Find where the given text appears and provide that cell's center as [X, Y] coordinate. 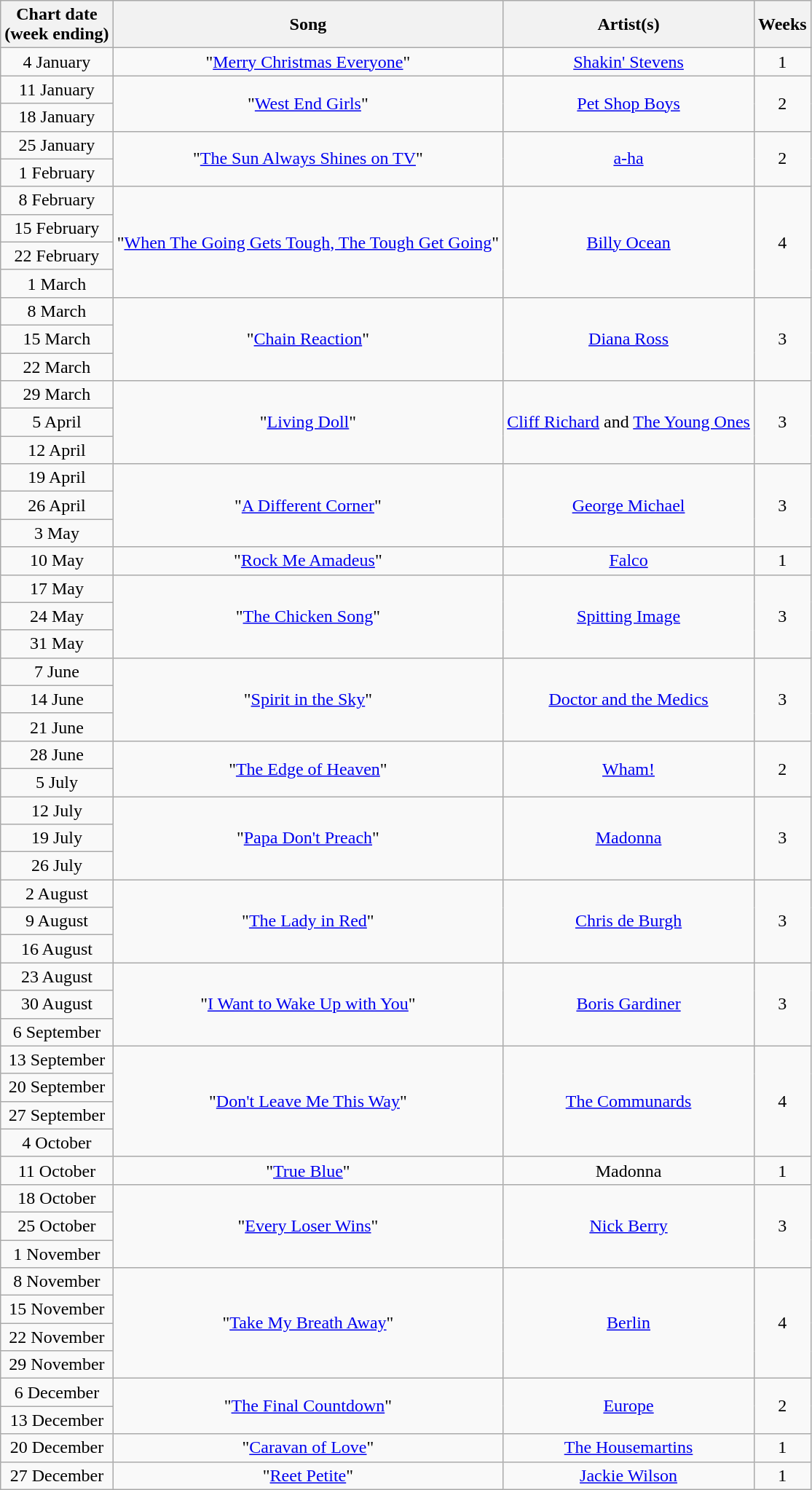
Weeks [782, 25]
"Merry Christmas Everyone" [307, 62]
10 May [57, 561]
24 May [57, 616]
17 May [57, 588]
"True Blue" [307, 1170]
Spitting Image [629, 616]
27 September [57, 1115]
Berlin [629, 1323]
1 February [57, 173]
"Papa Don't Preach" [307, 838]
25 October [57, 1226]
8 March [57, 311]
The Housemartins [629, 1448]
"Rock Me Amadeus" [307, 561]
"A Different Corner" [307, 505]
21 June [57, 727]
15 November [57, 1309]
18 October [57, 1198]
13 December [57, 1420]
Diana Ross [629, 339]
8 November [57, 1282]
25 January [57, 145]
Falco [629, 561]
6 December [57, 1392]
Jackie Wilson [629, 1475]
4 January [57, 62]
Artist(s) [629, 25]
"West End Girls" [307, 103]
16 August [57, 949]
20 September [57, 1087]
19 April [57, 478]
"Don't Leave Me This Way" [307, 1101]
Chris de Burgh [629, 921]
27 December [57, 1475]
1 March [57, 283]
Boris Gardiner [629, 1004]
Pet Shop Boys [629, 103]
"Chain Reaction" [307, 339]
1 November [57, 1253]
22 November [57, 1337]
"The Chicken Song" [307, 616]
5 April [57, 422]
"The Lady in Red" [307, 921]
Chart date(week ending) [57, 25]
"The Sun Always Shines on TV" [307, 159]
12 July [57, 811]
29 March [57, 395]
12 April [57, 450]
Billy Ocean [629, 242]
18 January [57, 117]
8 February [57, 200]
2 August [57, 894]
29 November [57, 1365]
"The Final Countdown" [307, 1406]
3 May [57, 533]
14 June [57, 699]
5 July [57, 782]
9 August [57, 921]
Cliff Richard and The Young Ones [629, 422]
30 August [57, 1004]
28 June [57, 754]
26 April [57, 505]
George Michael [629, 505]
a-ha [629, 159]
26 July [57, 866]
11 January [57, 90]
"Every Loser Wins" [307, 1226]
Doctor and the Medics [629, 699]
Nick Berry [629, 1226]
4 October [57, 1143]
"Living Doll" [307, 422]
Europe [629, 1406]
"The Edge of Heaven" [307, 768]
15 March [57, 339]
The Communards [629, 1101]
Song [307, 25]
20 December [57, 1448]
"When The Going Gets Tough, The Tough Get Going" [307, 242]
23 August [57, 977]
Wham! [629, 768]
6 September [57, 1032]
Shakin' Stevens [629, 62]
"Take My Breath Away" [307, 1323]
7 June [57, 671]
"Reet Petite" [307, 1475]
"I Want to Wake Up with You" [307, 1004]
"Caravan of Love" [307, 1448]
22 February [57, 256]
"Spirit in the Sky" [307, 699]
31 May [57, 644]
22 March [57, 366]
19 July [57, 838]
13 September [57, 1060]
11 October [57, 1170]
15 February [57, 228]
